From the cell containing the given text, extract its center point as [X, Y] coordinate. 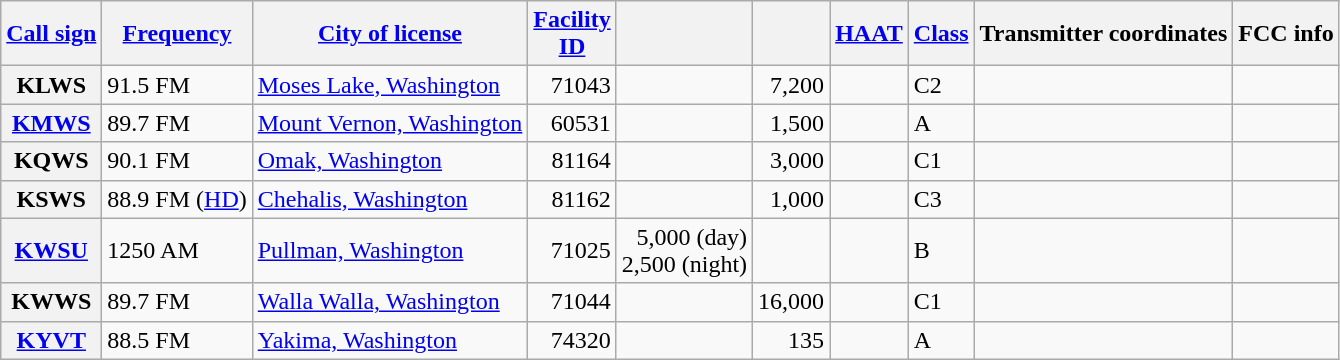
1,500 [792, 123]
71043 [572, 85]
FacilityID [572, 34]
Moses Lake, Washington [390, 85]
KLWS [52, 85]
KSWS [52, 199]
7,200 [792, 85]
KMWS [52, 123]
1250 AM [177, 250]
135 [792, 340]
Mount Vernon, Washington [390, 123]
3,000 [792, 161]
Pullman, Washington [390, 250]
Transmitter coordinates [1104, 34]
91.5 FM [177, 85]
Omak, Washington [390, 161]
88.5 FM [177, 340]
81162 [572, 199]
74320 [572, 340]
C2 [941, 85]
HAAT [870, 34]
KWWS [52, 302]
16,000 [792, 302]
Yakima, Washington [390, 340]
90.1 FM [177, 161]
Class [941, 34]
KQWS [52, 161]
88.9 FM (HD) [177, 199]
60531 [572, 123]
B [941, 250]
5,000 (day)2,500 (night) [684, 250]
71025 [572, 250]
City of license [390, 34]
81164 [572, 161]
71044 [572, 302]
Call sign [52, 34]
KYVT [52, 340]
Frequency [177, 34]
KWSU [52, 250]
Walla Walla, Washington [390, 302]
C3 [941, 199]
FCC info [1286, 34]
1,000 [792, 199]
Chehalis, Washington [390, 199]
